Determine the [X, Y] coordinate at the center of the cell enclosing the given text.  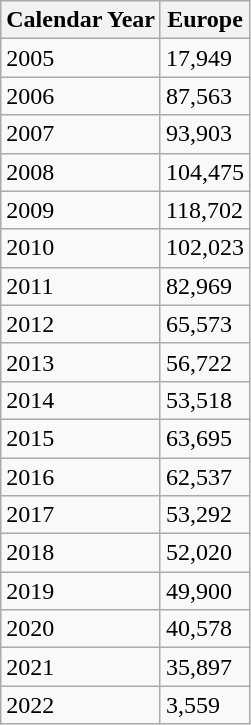
2005 [81, 58]
2008 [81, 172]
65,573 [204, 324]
53,292 [204, 515]
93,903 [204, 134]
2013 [81, 362]
3,559 [204, 705]
2021 [81, 667]
49,900 [204, 591]
35,897 [204, 667]
2015 [81, 438]
2014 [81, 400]
Calendar Year [81, 20]
82,969 [204, 286]
2019 [81, 591]
Europe [204, 20]
2006 [81, 96]
53,518 [204, 400]
17,949 [204, 58]
62,537 [204, 477]
2011 [81, 286]
87,563 [204, 96]
102,023 [204, 248]
2018 [81, 553]
40,578 [204, 629]
2007 [81, 134]
56,722 [204, 362]
2020 [81, 629]
2022 [81, 705]
2016 [81, 477]
52,020 [204, 553]
2009 [81, 210]
118,702 [204, 210]
104,475 [204, 172]
2017 [81, 515]
2010 [81, 248]
2012 [81, 324]
63,695 [204, 438]
